Scan for the cell matching the given text and deliver its (x, y) coordinate at center. 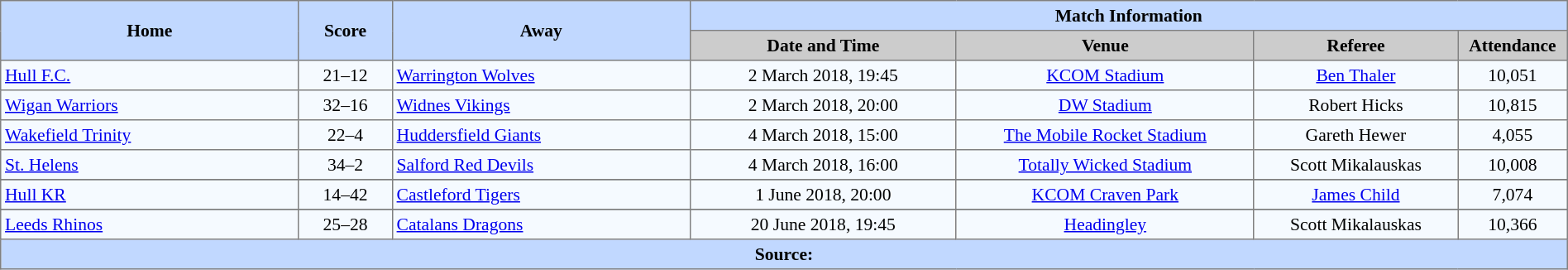
St. Helens (150, 165)
14–42 (346, 195)
Castleford Tigers (541, 195)
Salford Red Devils (541, 165)
4 March 2018, 16:00 (823, 165)
10,815 (1513, 105)
Catalans Dragons (541, 224)
25–28 (346, 224)
Attendance (1513, 46)
21–12 (346, 75)
Venue (1105, 46)
4,055 (1513, 135)
Wakefield Trinity (150, 135)
KCOM Stadium (1105, 75)
Ben Thaler (1355, 75)
20 June 2018, 19:45 (823, 224)
KCOM Craven Park (1105, 195)
Home (150, 31)
Headingley (1105, 224)
Date and Time (823, 46)
The Mobile Rocket Stadium (1105, 135)
Source: (784, 254)
Widnes Vikings (541, 105)
Huddersfield Giants (541, 135)
Hull KR (150, 195)
Match Information (1128, 16)
Away (541, 31)
10,051 (1513, 75)
James Child (1355, 195)
10,008 (1513, 165)
7,074 (1513, 195)
Totally Wicked Stadium (1105, 165)
Gareth Hewer (1355, 135)
Score (346, 31)
32–16 (346, 105)
4 March 2018, 15:00 (823, 135)
Leeds Rhinos (150, 224)
Robert Hicks (1355, 105)
10,366 (1513, 224)
2 March 2018, 19:45 (823, 75)
2 March 2018, 20:00 (823, 105)
22–4 (346, 135)
DW Stadium (1105, 105)
Referee (1355, 46)
Wigan Warriors (150, 105)
34–2 (346, 165)
Warrington Wolves (541, 75)
Hull F.C. (150, 75)
1 June 2018, 20:00 (823, 195)
